Scan for the cell matching the given text and deliver its [X, Y] coordinate at center. 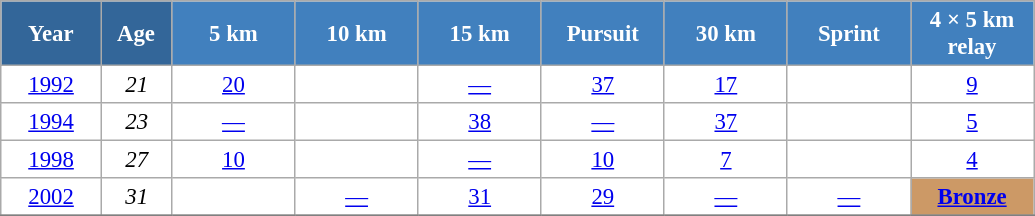
20 [234, 85]
4 [972, 160]
7 [726, 160]
2002 [52, 197]
21 [136, 85]
17 [726, 85]
23 [136, 122]
Year [52, 34]
Sprint [848, 34]
1992 [52, 85]
Pursuit [602, 34]
5 km [234, 34]
5 [972, 122]
29 [602, 197]
9 [972, 85]
27 [136, 160]
1994 [52, 122]
Age [136, 34]
30 km [726, 34]
1998 [52, 160]
Bronze [972, 197]
10 km [356, 34]
15 km [480, 34]
4 × 5 km relay [972, 34]
38 [480, 122]
